Detect which cell encompasses the target text, then output its [X, Y] center coordinate. 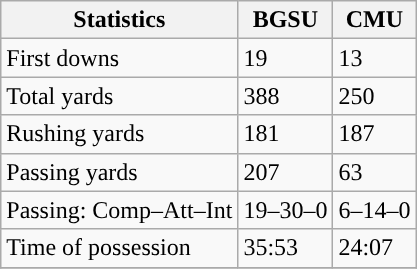
Passing yards [120, 172]
24:07 [374, 248]
Passing: Comp–Att–Int [120, 210]
Statistics [120, 20]
13 [374, 58]
63 [374, 172]
Rushing yards [120, 134]
First downs [120, 58]
388 [286, 96]
CMU [374, 20]
6–14–0 [374, 210]
187 [374, 134]
19–30–0 [286, 210]
Time of possession [120, 248]
Total yards [120, 96]
181 [286, 134]
BGSU [286, 20]
35:53 [286, 248]
19 [286, 58]
250 [374, 96]
207 [286, 172]
